Pinpoint the cell where the given text exists, returning its [X, Y] midpoint coordinate. 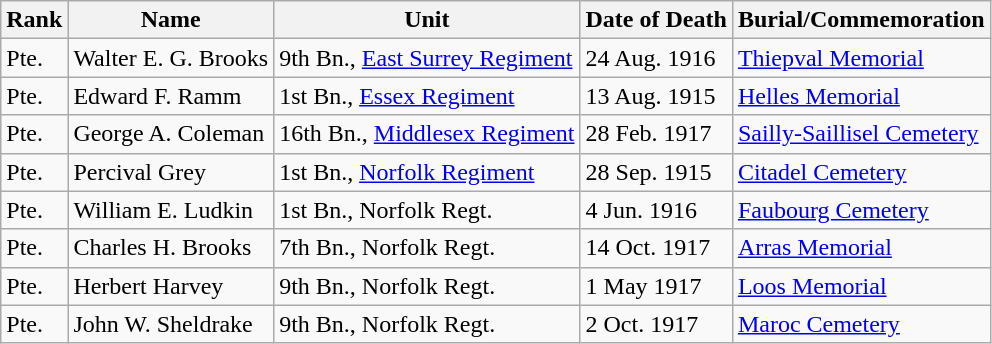
2 Oct. 1917 [656, 324]
Faubourg Cemetery [861, 210]
Walter E. G. Brooks [171, 58]
Maroc Cemetery [861, 324]
16th Bn., Middlesex Regiment [427, 134]
28 Sep. 1915 [656, 172]
7th Bn., Norfolk Regt. [427, 248]
Name [171, 20]
William E. Ludkin [171, 210]
Percival Grey [171, 172]
1st Bn., Norfolk Regiment [427, 172]
24 Aug. 1916 [656, 58]
1st Bn., Essex Regiment [427, 96]
Loos Memorial [861, 286]
Herbert Harvey [171, 286]
4 Jun. 1916 [656, 210]
13 Aug. 1915 [656, 96]
9th Bn., East Surrey Regiment [427, 58]
Date of Death [656, 20]
Edward F. Ramm [171, 96]
Arras Memorial [861, 248]
John W. Sheldrake [171, 324]
Sailly-Saillisel Cemetery [861, 134]
1st Bn., Norfolk Regt. [427, 210]
Rank [34, 20]
14 Oct. 1917 [656, 248]
1 May 1917 [656, 286]
28 Feb. 1917 [656, 134]
Unit [427, 20]
Citadel Cemetery [861, 172]
Helles Memorial [861, 96]
George A. Coleman [171, 134]
Thiepval Memorial [861, 58]
Charles H. Brooks [171, 248]
Burial/Commemoration [861, 20]
